For the text-containing cell, return its midpoint in [X, Y] coordinate format. 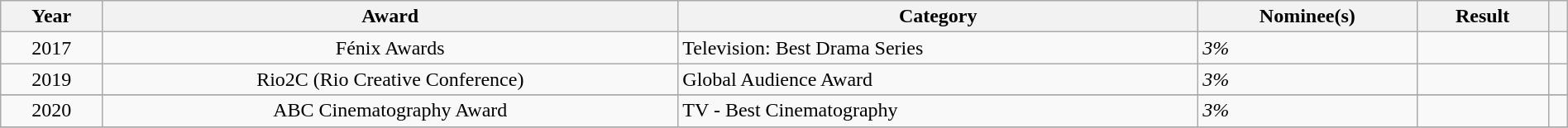
Nominee(s) [1307, 17]
Year [51, 17]
Category [938, 17]
ABC Cinematography Award [390, 111]
Global Audience Award [938, 79]
2020 [51, 111]
Television: Best Drama Series [938, 48]
Rio2C (Rio Creative Conference) [390, 79]
Fénix Awards [390, 48]
Award [390, 17]
TV - Best Cinematography [938, 111]
Result [1482, 17]
2017 [51, 48]
2019 [51, 79]
